Return the (x, y) coordinate for the center point of the cell that contains the specified text.  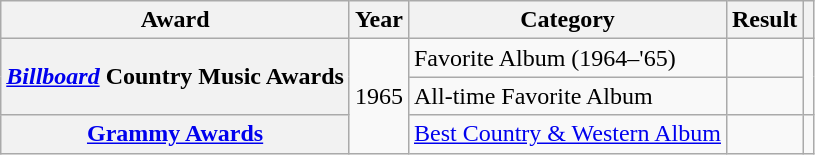
Result (764, 20)
Grammy Awards (176, 134)
All-time Favorite Album (567, 96)
Billboard Country Music Awards (176, 77)
Favorite Album (1964–'65) (567, 58)
1965 (378, 96)
Award (176, 20)
Year (378, 20)
Category (567, 20)
Best Country & Western Album (567, 134)
